For the text-containing cell, return its midpoint in (X, Y) coordinate format. 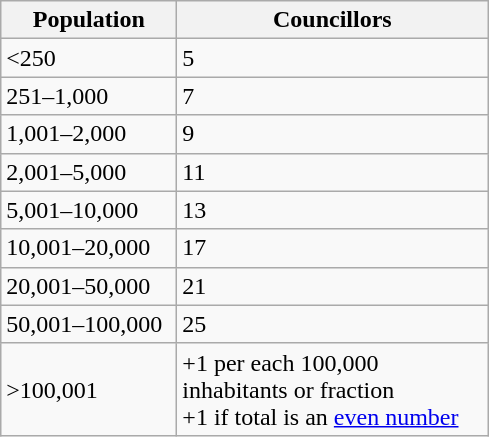
+1 per each 100,000 inhabitants or fraction+1 if total is an even number (332, 389)
Councillors (332, 20)
5 (332, 58)
251–1,000 (89, 96)
>100,001 (89, 389)
11 (332, 172)
9 (332, 134)
7 (332, 96)
17 (332, 248)
2,001–5,000 (89, 172)
21 (332, 286)
10,001–20,000 (89, 248)
Population (89, 20)
13 (332, 210)
20,001–50,000 (89, 286)
1,001–2,000 (89, 134)
25 (332, 324)
50,001–100,000 (89, 324)
<250 (89, 58)
5,001–10,000 (89, 210)
